Return [X, Y] of the center of cell containing provided text 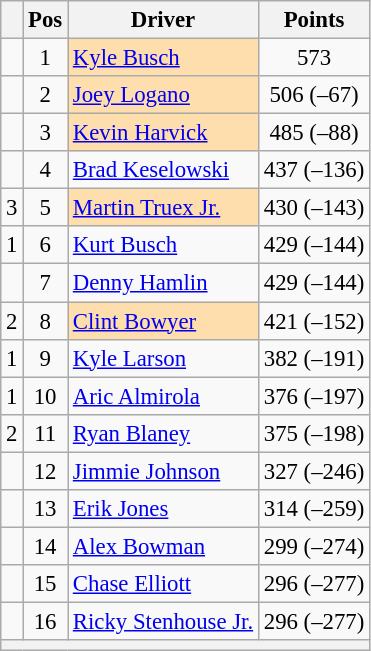
5 [46, 208]
Ricky Stenhouse Jr. [164, 621]
12 [46, 471]
Martin Truex Jr. [164, 208]
Aric Almirola [164, 396]
375 (–198) [314, 433]
437 (–136) [314, 170]
Kevin Harvick [164, 133]
Chase Elliott [164, 584]
Driver [164, 20]
485 (–88) [314, 133]
Ryan Blaney [164, 433]
6 [46, 245]
327 (–246) [314, 471]
Clint Bowyer [164, 321]
Kyle Busch [164, 58]
9 [46, 358]
10 [46, 396]
Erik Jones [164, 509]
421 (–152) [314, 321]
Kyle Larson [164, 358]
11 [46, 433]
13 [46, 509]
430 (–143) [314, 208]
314 (–259) [314, 509]
299 (–274) [314, 546]
4 [46, 170]
7 [46, 283]
Kurt Busch [164, 245]
15 [46, 584]
8 [46, 321]
Joey Logano [164, 95]
Denny Hamlin [164, 283]
Brad Keselowski [164, 170]
376 (–197) [314, 396]
Pos [46, 20]
Jimmie Johnson [164, 471]
16 [46, 621]
Points [314, 20]
506 (–67) [314, 95]
382 (–191) [314, 358]
Alex Bowman [164, 546]
573 [314, 58]
14 [46, 546]
